Find where the given text appears and provide that cell's center as (X, Y) coordinate. 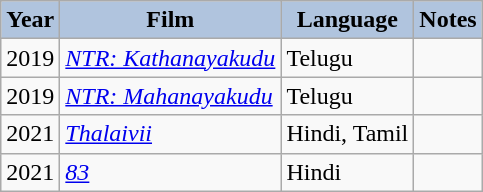
NTR: Mahanayakudu (170, 96)
Notes (448, 20)
NTR: Kathanayakudu (170, 58)
Year (30, 20)
Thalaivii (170, 134)
Film (170, 20)
Language (348, 20)
Hindi, Tamil (348, 134)
Hindi (348, 172)
83 (170, 172)
